Extract the [X, Y] coordinate from the center of the cell holding the provided text.  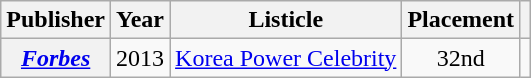
Placement [461, 20]
Forbes [56, 58]
Publisher [56, 20]
Listicle [286, 20]
2013 [140, 58]
Korea Power Celebrity [286, 58]
32nd [461, 58]
Year [140, 20]
